Search for the cell housing the specified text and yield its (X, Y) center coordinate. 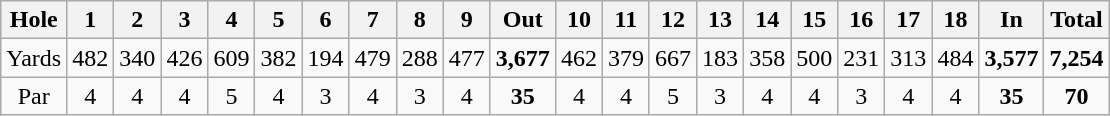
482 (90, 58)
15 (814, 20)
14 (768, 20)
3,677 (522, 58)
Hole (34, 20)
358 (768, 58)
Total (1076, 20)
288 (420, 58)
3,577 (1012, 58)
479 (372, 58)
16 (862, 20)
12 (672, 20)
Par (34, 96)
379 (626, 58)
7,254 (1076, 58)
183 (720, 58)
In (1012, 20)
667 (672, 58)
231 (862, 58)
6 (326, 20)
477 (466, 58)
18 (956, 20)
9 (466, 20)
Out (522, 20)
7 (372, 20)
462 (578, 58)
10 (578, 20)
17 (908, 20)
500 (814, 58)
2 (138, 20)
13 (720, 20)
484 (956, 58)
313 (908, 58)
609 (232, 58)
1 (90, 20)
Yards (34, 58)
70 (1076, 96)
382 (278, 58)
340 (138, 58)
426 (184, 58)
11 (626, 20)
194 (326, 58)
8 (420, 20)
